Locate the cell with the specified text and output its [x, y] center coordinate. 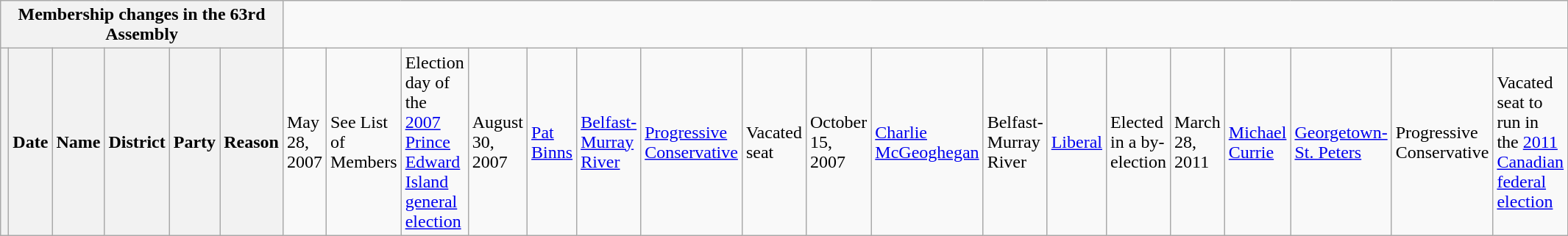
Election day of the 2007 Prince Edward Island general election [434, 142]
Elected in a by-election [1139, 142]
October 15, 2007 [838, 142]
Charlie McGeoghegan [927, 142]
August 30, 2007 [497, 142]
Liberal [1076, 142]
See List of Members [363, 142]
Reason [252, 142]
Georgetown-St. Peters [1341, 142]
District [137, 142]
Pat Binns [552, 142]
Party [194, 142]
Vacated seat [774, 142]
Michael Currie [1257, 142]
Vacated seat to run in the 2011 Canadian federal election [1530, 142]
Name [78, 142]
Date [31, 142]
March 28, 2011 [1198, 142]
May 28, 2007 [305, 142]
Membership changes in the 63rd Assembly [142, 25]
